Scan for the cell matching the given text and deliver its [x, y] coordinate at center. 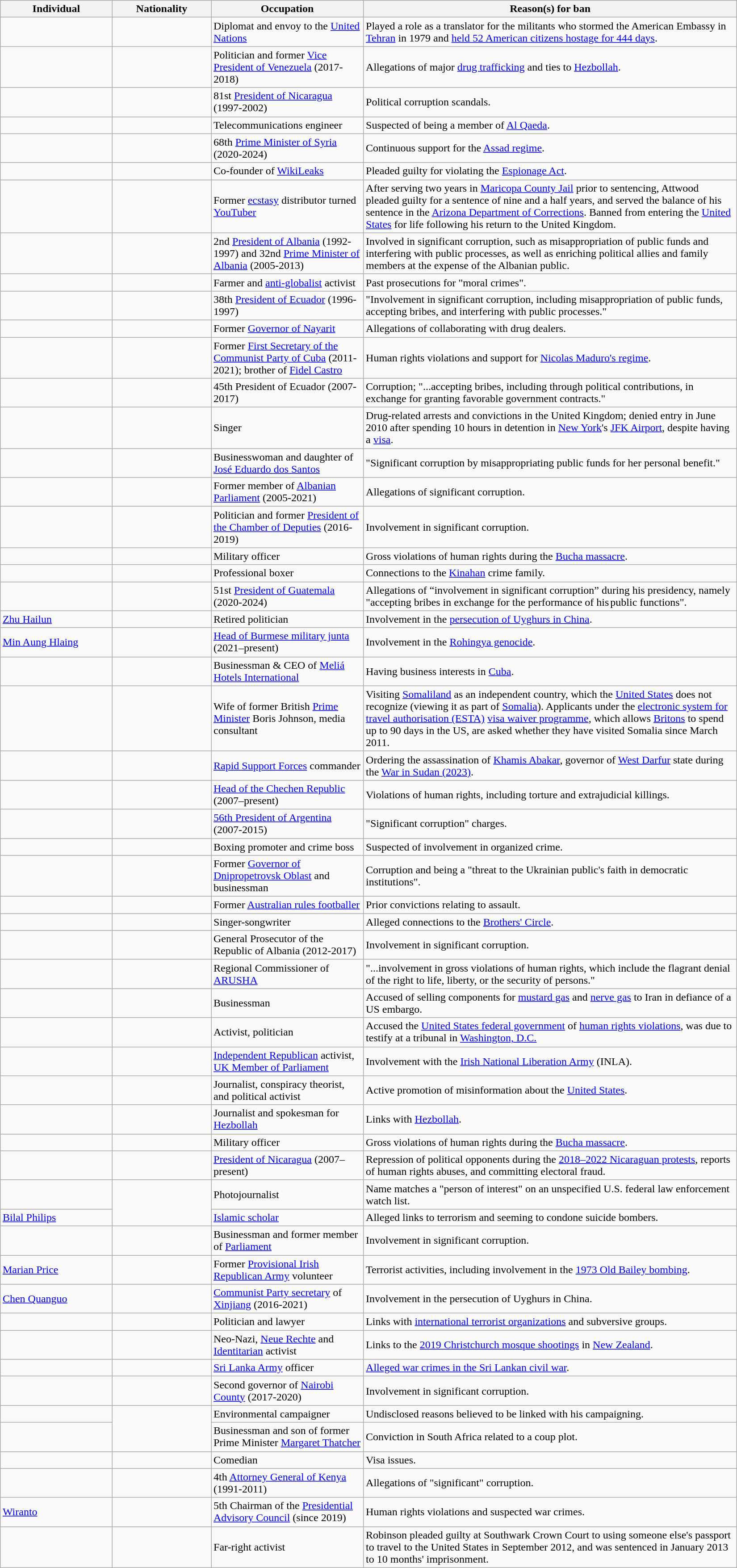
68th Prime Minister of Syria (2020-2024) [287, 148]
Links to the 2019 Christchurch mosque shootings in New Zealand. [550, 1345]
Former member of Albanian Parliament (2005-2021) [287, 492]
Businessman and son of former Prime Minister Margaret Thatcher [287, 1437]
Environmental campaigner [287, 1414]
Individual [56, 9]
Involvement in the Rohingya genocide. [550, 642]
Diplomat and envoy to the United Nations [287, 32]
Suspected of being a member of Al Qaeda. [550, 125]
Politician and former President of the Chamber of Deputies (2016-2019) [287, 527]
Allegations of collaborating with drug dealers. [550, 328]
Links with Hezbollah. [550, 1119]
Neo-Nazi, Neue Rechte and Identitarian activist [287, 1345]
Alleged connections to the Brothers' Circle. [550, 922]
Past prosecutions for "moral crimes". [550, 282]
Name matches a "person of interest" on an unspecified U.S. federal law enforcement watch list. [550, 1195]
Chen Quanguo [56, 1299]
Having business interests in Cuba. [550, 671]
Sri Lanka Army officer [287, 1368]
2nd President of Albania (1992-1997) and 32nd Prime Minister of Albania (2005-2013) [287, 253]
Corruption; "...accepting bribes, including through political contributions, in exchange for granting favorable government contracts." [550, 393]
Farmer and anti-globalist activist [287, 282]
Professional boxer [287, 573]
Allegations of significant corruption. [550, 492]
Singer-songwriter [287, 922]
Allegations of "significant" corruption. [550, 1483]
"Significant corruption by misappropriating public funds for her personal benefit." [550, 463]
Nationality [162, 9]
Accused of selling components for mustard gas and nerve gas to Iran in defiance of a US embargo. [550, 1003]
Prior convictions relating to assault. [550, 905]
5th Chairman of the Presidential Advisory Council (since 2019) [287, 1512]
Human rights violations and support for Nicolas Maduro's regime. [550, 357]
Journalist, conspiracy theorist, and political activist [287, 1090]
Repression of political opponents during the 2018–2022 Nicaraguan protests, reports of human rights abuses, and committing electoral fraud. [550, 1165]
Wife of former British Prime Minister Boris Johnson, media consultant [287, 718]
Far-right activist [287, 1547]
51st President of Guatemala (2020-2024) [287, 596]
Former Australian rules footballer [287, 905]
"Significant corruption" charges. [550, 824]
Second governor of Nairobi County (2017-2020) [287, 1391]
Businessman [287, 1003]
Human rights violations and suspected war crimes. [550, 1512]
Activist, politician [287, 1032]
Journalist and spokesman for Hezbollah [287, 1119]
Marian Price [56, 1270]
Independent Republican activist, UK Member of Parliament [287, 1061]
Rapid Support Forces commander [287, 766]
Suspected of involvement in organized crime. [550, 847]
81st President of Nicaragua (1997-2002) [287, 102]
Political corruption scandals. [550, 102]
Comedian [287, 1460]
Undisclosed reasons believed to be linked with his campaigning. [550, 1414]
Zhu Hailun [56, 619]
Telecommunications engineer [287, 125]
56th President of Argentina (2007-2015) [287, 824]
Photojournalist [287, 1195]
Pleaded guilty for violating the Espionage Act. [550, 171]
General Prosecutor of the Republic of Albania (2012-2017) [287, 945]
38th President of Ecuador (1996-1997) [287, 306]
Boxing promoter and crime boss [287, 847]
"Involvement in significant corruption, including misappropriation of public funds, accepting bribes, and interfering with public processes." [550, 306]
Involvement with the Irish National Liberation Army (INLA). [550, 1061]
Singer [287, 428]
Ordering the assassination of Khamis Abakar, governor of West Darfur state during the War in Sudan (2023). [550, 766]
Links with international terrorist organizations and subversive groups. [550, 1322]
Former Provisional Irish Republican Army volunteer [287, 1270]
Businessman & CEO of Meliá Hotels International [287, 671]
Active promotion of misinformation about the United States. [550, 1090]
Allegations of major drug trafficking and ties to Hezbollah. [550, 67]
Former Governor of Dnipropetrovsk Oblast and businessman [287, 876]
Min Aung Hlaing [56, 642]
Conviction in South Africa related to a coup plot. [550, 1437]
Bilal Philips [56, 1217]
Politician and lawyer [287, 1322]
Former ecstasy distributor turned YouTuber [287, 206]
Communist Party secretary of Xinjiang (2016-2021) [287, 1299]
Wiranto [56, 1512]
Former First Secretary of the Communist Party of Cuba (2011-2021); brother of Fidel Castro [287, 357]
Co-founder of WikiLeaks [287, 171]
Head of the Chechen Republic (2007–present) [287, 794]
Violations of human rights, including torture and extrajudicial killings. [550, 794]
"...involvement in gross violations of human rights, which include the flagrant denial of the right to life, liberty, or the security of persons." [550, 974]
Visa issues. [550, 1460]
Head of Burmese military junta (2021–present) [287, 642]
Islamic scholar [287, 1217]
Accused the United States federal government of human rights violations, was due to testify at a tribunal in Washington, D.C. [550, 1032]
Businessman and former member of Parliament [287, 1240]
Politician and former Vice President of Venezuela (2017-2018) [287, 67]
Reason(s) for ban [550, 9]
Terrorist activities, including involvement in the 1973 Old Bailey bombing. [550, 1270]
Retired politician [287, 619]
President of Nicaragua (2007–present) [287, 1165]
Occupation [287, 9]
Connections to the Kinahan crime family. [550, 573]
Alleged links to terrorism and seeming to condone suicide bombers. [550, 1217]
45th President of Ecuador (2007-2017) [287, 393]
Continuous support for the Assad regime. [550, 148]
Regional Commissioner of ARUSHA [287, 974]
Former Governor of Nayarit [287, 328]
Businesswoman and daughter of José Eduardo dos Santos [287, 463]
Alleged war crimes in the Sri Lankan civil war. [550, 1368]
Corruption and being a "threat to the Ukrainian public's faith in democratic institutions". [550, 876]
4th Attorney General of Kenya (1991-2011) [287, 1483]
